Detect which cell encompasses the target text, then output its (x, y) center coordinate. 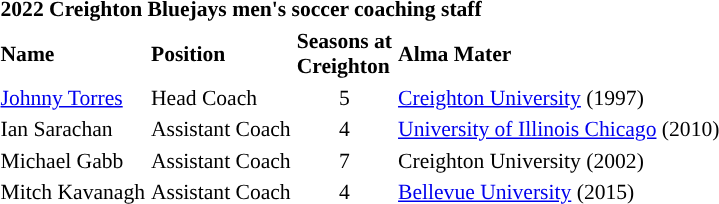
5 (344, 98)
Seasons atCreighton (344, 53)
4 (344, 129)
7 (344, 160)
Position (220, 53)
Head Coach (220, 98)
